Determine the [X, Y] coordinate at the center of the cell enclosing the given text.  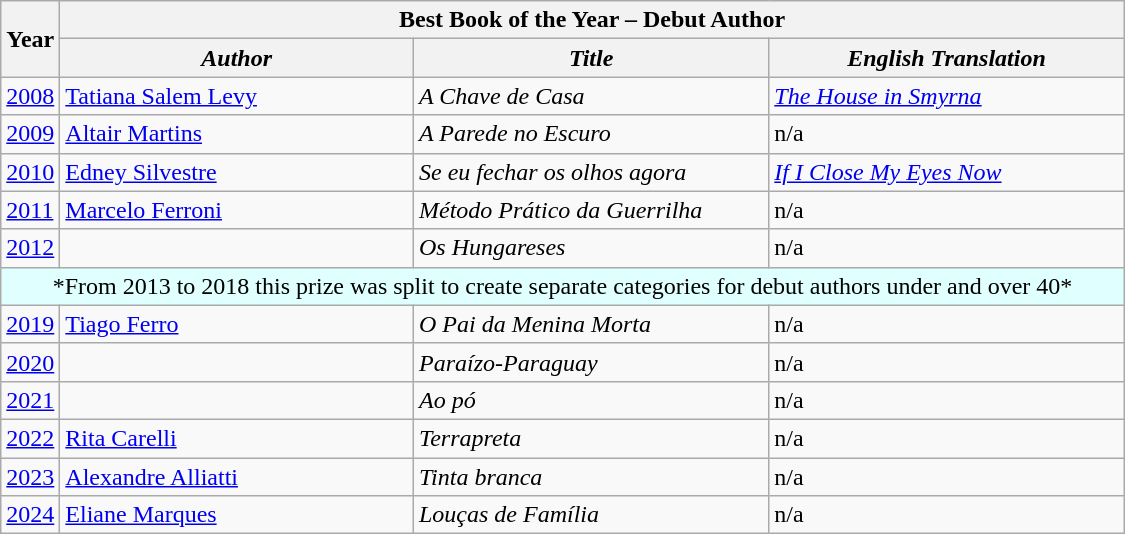
2009 [30, 134]
2022 [30, 438]
Paraízo-Paraguay [590, 362]
A Parede no Escuro [590, 134]
Alexandre Alliatti [237, 477]
*From 2013 to 2018 this prize was split to create separate categories for debut authors under and over 40* [563, 286]
2012 [30, 248]
Tinta branca [590, 477]
Tiago Ferro [237, 324]
Método Prático da Guerrilha [590, 210]
2024 [30, 515]
Altair Martins [237, 134]
Title [590, 58]
2020 [30, 362]
Best Book of the Year – Debut Author [592, 20]
2008 [30, 96]
Year [30, 39]
Rita Carelli [237, 438]
2021 [30, 400]
Terrapreta [590, 438]
2010 [30, 172]
If I Close My Eyes Now [946, 172]
Author [237, 58]
Edney Silvestre [237, 172]
O Pai da Menina Morta [590, 324]
The House in Smyrna [946, 96]
Os Hungareses [590, 248]
Ao pó [590, 400]
English Translation [946, 58]
Louças de Família [590, 515]
Eliane Marques [237, 515]
2011 [30, 210]
Marcelo Ferroni [237, 210]
2023 [30, 477]
Tatiana Salem Levy [237, 96]
2019 [30, 324]
A Chave de Casa [590, 96]
Se eu fechar os olhos agora [590, 172]
